Locate the cell with the specified text and output its [X, Y] center coordinate. 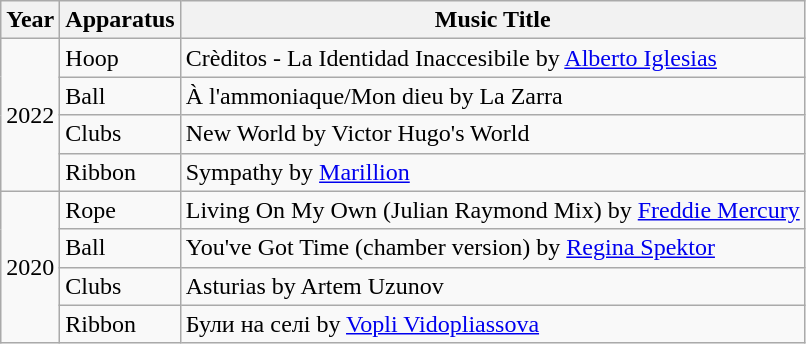
2020 [30, 267]
À l'ammoniaque/Mon dieu by La Zarra [492, 96]
You've Got Time (chamber version) by Regina Spektor [492, 248]
New World by Victor Hugo's World [492, 134]
Crèditos - La Identidad Inaccesibile by Alberto Iglesias [492, 58]
2022 [30, 115]
Були на селі by Vopli Vidopliassova [492, 324]
Asturias by Artem Uzunov [492, 286]
Music Title [492, 20]
Hoop [120, 58]
Rope [120, 210]
Living On My Own (Julian Raymond Mix) by Freddie Mercury [492, 210]
Sympathy by Marillion [492, 172]
Apparatus [120, 20]
Year [30, 20]
